Scan for the cell matching the given text and deliver its (X, Y) coordinate at center. 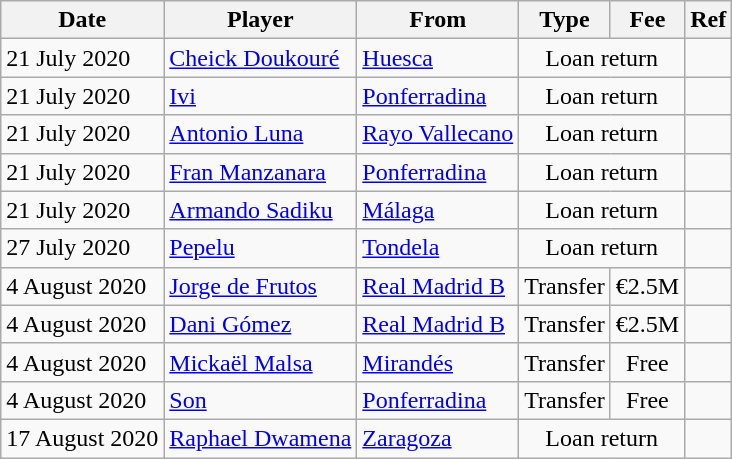
Raphael Dwamena (260, 438)
Cheick Doukouré (260, 58)
Fran Manzanara (260, 172)
Dani Gómez (260, 324)
Antonio Luna (260, 134)
Type (565, 20)
Armando Sadiku (260, 210)
27 July 2020 (82, 248)
Tondela (438, 248)
Son (260, 400)
Málaga (438, 210)
Mickaël Malsa (260, 362)
Rayo Vallecano (438, 134)
Fee (647, 20)
From (438, 20)
Pepelu (260, 248)
Jorge de Frutos (260, 286)
Player (260, 20)
Zaragoza (438, 438)
Huesca (438, 58)
Date (82, 20)
17 August 2020 (82, 438)
Ivi (260, 96)
Mirandés (438, 362)
Ref (708, 20)
